Return [X, Y] of the center of cell containing provided text 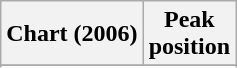
Peakposition [189, 34]
Chart (2006) [72, 34]
